Search for the cell housing the specified text and yield its (X, Y) center coordinate. 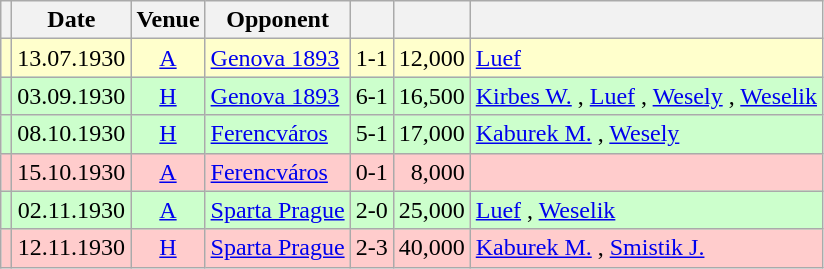
03.09.1930 (72, 96)
Luef (646, 58)
Venue (168, 20)
1-1 (372, 58)
12.11.1930 (72, 248)
16,500 (432, 96)
Kaburek M. , Smistik J. (646, 248)
08.10.1930 (72, 134)
25,000 (432, 210)
Kirbes W. , Luef , Wesely , Weselik (646, 96)
12,000 (432, 58)
0-1 (372, 172)
6-1 (372, 96)
13.07.1930 (72, 58)
8,000 (432, 172)
15.10.1930 (72, 172)
17,000 (432, 134)
Opponent (278, 20)
Luef , Weselik (646, 210)
2-0 (372, 210)
2-3 (372, 248)
Kaburek M. , Wesely (646, 134)
5-1 (372, 134)
02.11.1930 (72, 210)
Date (72, 20)
40,000 (432, 248)
